Output the [X, Y] coordinate of the center of the cell containing the given text.  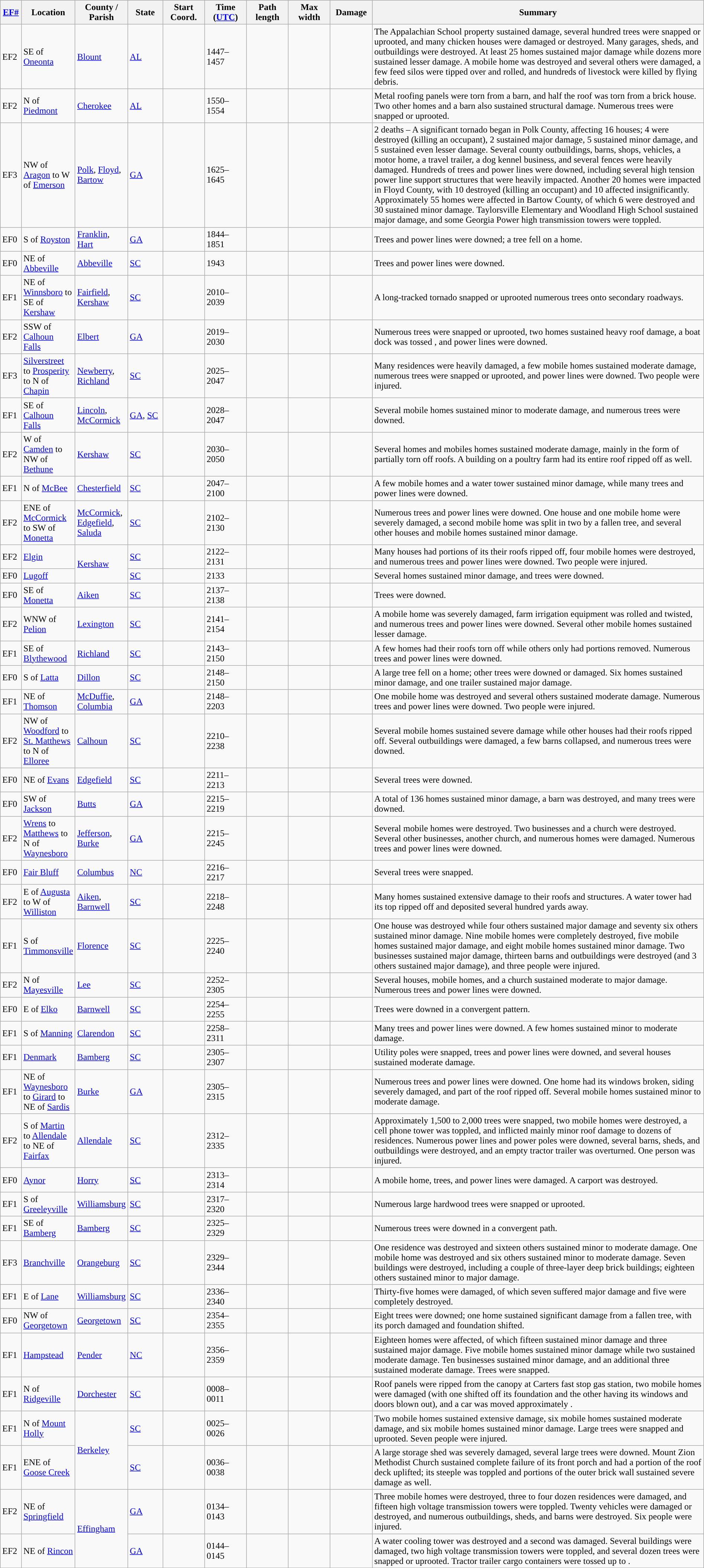
2317–2320 [226, 1204]
Utility poles were snapped, trees and power lines were downed, and several houses sustained moderate damage. [538, 1058]
Several mobile homes sustained minor to moderate damage, and numerous trees were downed. [538, 415]
2148–2203 [226, 701]
Horry [101, 1180]
Abbeville [101, 263]
SE of Bamberg [48, 1228]
2336–2340 [226, 1297]
Franklin, Hart [101, 239]
Clarendon [101, 1033]
SW of Jackson [48, 804]
1844–1851 [226, 239]
Numerous trees were snapped or uprooted, two homes sustained heavy roof damage, a boat dock was tossed , and power lines were downed. [538, 337]
Butts [101, 804]
1943 [226, 263]
Trees were downed in a convergent pattern. [538, 1009]
NE of Evans [48, 780]
NE of Springfield [48, 1511]
0008–0011 [226, 1394]
2305–2315 [226, 1092]
2354–2355 [226, 1320]
Eight trees were downed; one home sustained significant damage from a fallen tree, with its porch damaged and foundation shifted. [538, 1320]
Cherokee [101, 106]
Georgetown [101, 1320]
Numerous large hardwood trees were snapped or uprooted. [538, 1204]
Dillon [101, 678]
A few homes had their roofs torn off while others only had portions removed. Numerous trees and power lines were downed. [538, 653]
0134–0143 [226, 1511]
0036–0038 [226, 1467]
Lincoln, McCormick [101, 415]
2025–2047 [226, 376]
S of Royston [48, 239]
2329–2344 [226, 1263]
Trees were downed. [538, 595]
Trees and power lines were downed; a tree fell on a home. [538, 239]
ENE of Goose Creek [48, 1467]
2225–2240 [226, 946]
NW of Woodford to St. Matthews to N of Elloree [48, 741]
2143–2150 [226, 653]
Denmark [48, 1058]
One mobile home was destroyed and several others sustained moderate damage. Numerous trees and power lines were downed. Two people were injured. [538, 701]
Many trees and power lines were downed. A few homes sustained minor to moderate damage. [538, 1033]
Wrens to Matthews to N of Waynesboro [48, 838]
NE of Waynesboro to Girard to NE of Sardis [48, 1092]
Several homes sustained minor damage, and trees were downed. [538, 576]
Berkeley [101, 1450]
Orangeburg [101, 1263]
1550–1554 [226, 106]
Fair Bluff [48, 872]
2210–2238 [226, 741]
2133 [226, 576]
0025–0026 [226, 1428]
Barnwell [101, 1009]
1447–1457 [226, 56]
S of Martin to Allendale to NE of Fairfax [48, 1141]
Damage [351, 13]
EF# [11, 13]
2137–2138 [226, 595]
Aiken [101, 595]
E of Augusta to W of Williston [48, 901]
Several trees were snapped. [538, 872]
A mobile home, trees, and power lines were damaged. A carport was destroyed. [538, 1180]
Lexington [101, 624]
2102–2130 [226, 523]
Summary [538, 13]
Branchville [48, 1263]
Lugoff [48, 576]
2141–2154 [226, 624]
NE of Thomson [48, 701]
Columbus [101, 872]
N of Piedmont [48, 106]
E of Lane [48, 1297]
2211–2213 [226, 780]
2312–2335 [226, 1141]
Florence [101, 946]
Aiken, Barnwell [101, 901]
2313–2314 [226, 1180]
Blount [101, 56]
Location [48, 13]
SE of Calhoun Falls [48, 415]
Elbert [101, 337]
1625–1645 [226, 175]
ENE of McCormick to SW of Monetta [48, 523]
Polk, Floyd, Bartow [101, 175]
Several trees were downed. [538, 780]
N of Mayesville [48, 985]
Jefferson, Burke [101, 838]
McDuffie, Columbia [101, 701]
W of Camden to NW of Bethune [48, 454]
NE of Winnsboro to SE of Kershaw [48, 298]
SSW of Calhoun Falls [48, 337]
2254–2255 [226, 1009]
A large tree fell on a home; other trees were downed or damaged. Six homes sustained minor damage, and one trailer sustained major damage. [538, 678]
SE of Monetta [48, 595]
2047–2100 [226, 488]
2252–2305 [226, 985]
Chesterfield [101, 488]
2030–2050 [226, 454]
Burke [101, 1092]
Max width [310, 13]
2216–2217 [226, 872]
0144–0145 [226, 1551]
Dorchester [101, 1394]
Fairfield, Kershaw [101, 298]
NE of Abbeville [48, 263]
S of Latta [48, 678]
GA, SC [145, 415]
2215–2245 [226, 838]
NE of Rincon [48, 1551]
2028–2047 [226, 415]
NW of Aragon to W of Emerson [48, 175]
Pender [101, 1355]
Silverstreet to Prosperity to N of Chapin [48, 376]
A long-tracked tornado snapped or uprooted numerous trees onto secondary roadways. [538, 298]
N of Ridgeville [48, 1394]
2325–2329 [226, 1228]
Aynor [48, 1180]
2258–2311 [226, 1033]
Time (UTC) [226, 13]
State [145, 13]
A total of 136 homes sustained minor damage, a barn was destroyed, and many trees were downed. [538, 804]
Numerous trees were downed in a convergent path. [538, 1228]
Start Coord. [183, 13]
NW of Georgetown [48, 1320]
S of Timmonsville [48, 946]
Richland [101, 653]
2305–2307 [226, 1058]
2148–2150 [226, 678]
Newberry, Richland [101, 376]
2019–2030 [226, 337]
2356–2359 [226, 1355]
Hampstead [48, 1355]
Many homes sustained extensive damage to their roofs and structures. A water tower had its top ripped off and deposited several hundred yards away. [538, 901]
2218–2248 [226, 901]
N of Mount Holly [48, 1428]
2010–2039 [226, 298]
2122–2131 [226, 557]
Trees and power lines were downed. [538, 263]
Effingham [101, 1528]
WNW of Pelion [48, 624]
S of Manning [48, 1033]
Calhoun [101, 741]
Path length [267, 13]
Elgin [48, 557]
2215–2219 [226, 804]
SE of Blythewood [48, 653]
Lee [101, 985]
McCormick, Edgefield, Saluda [101, 523]
S of Greeleyville [48, 1204]
SE of Oneonta [48, 56]
Allendale [101, 1141]
Several houses, mobile homes, and a church sustained moderate to major damage. Numerous trees and power lines were downed. [538, 985]
Edgefield [101, 780]
Thirty-five homes were damaged, of which seven suffered major damage and five were completely destroyed. [538, 1297]
N of McBee [48, 488]
E of Elko [48, 1009]
A few mobile homes and a water tower sustained minor damage, while many trees and power lines were downed. [538, 488]
County / Parish [101, 13]
